Return (X, Y) of the center of cell containing provided text 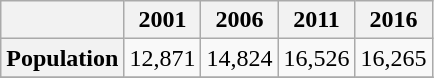
2006 (240, 20)
12,871 (162, 58)
2011 (316, 20)
2001 (162, 20)
16,265 (394, 58)
16,526 (316, 58)
2016 (394, 20)
Population (62, 58)
14,824 (240, 58)
